Output the [X, Y] coordinate of the center of the cell containing the given text.  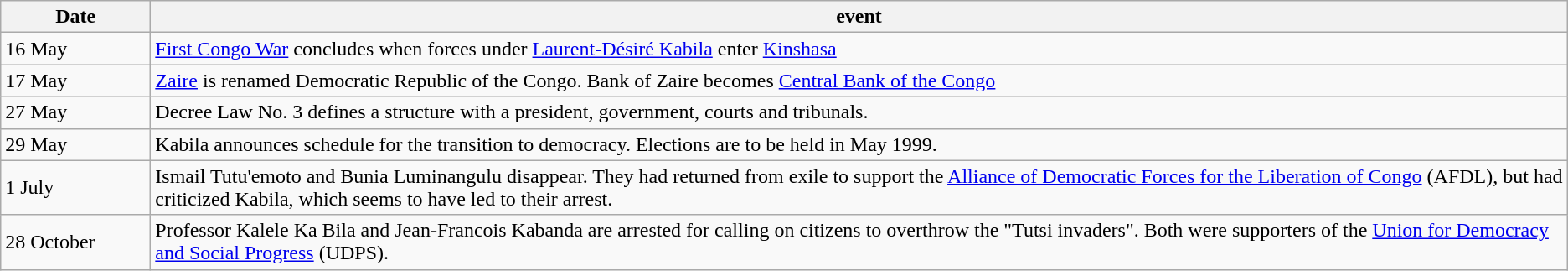
27 May [75, 112]
16 May [75, 49]
Decree Law No. 3 defines a structure with a president, government, courts and tribunals. [859, 112]
Date [75, 17]
Zaire is renamed Democratic Republic of the Congo. Bank of Zaire becomes Central Bank of the Congo [859, 81]
29 May [75, 144]
28 October [75, 242]
First Congo War concludes when forces under Laurent-Désiré Kabila enter Kinshasa [859, 49]
17 May [75, 81]
event [859, 17]
1 July [75, 188]
Kabila announces schedule for the transition to democracy. Elections are to be held in May 1999. [859, 144]
